Locate the cell with the specified text and output its (x, y) center coordinate. 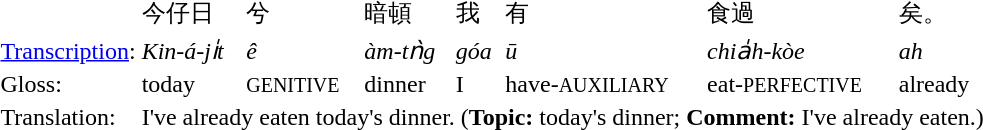
GENITIVE (302, 84)
have-AUXILIARY (604, 84)
I (478, 84)
ê (302, 50)
góa (478, 50)
dinner (407, 84)
today (191, 84)
àm-tǹg (407, 50)
eat-PERFECTIVE (800, 84)
ū (604, 50)
Kin-á-ji̍t (191, 50)
chia̍h-kòe (800, 50)
